Provide the [X, Y] coordinate of the cell's center where the given text is located.  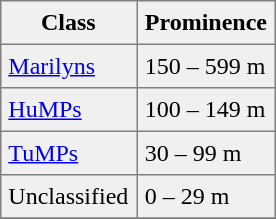
Prominence [206, 23]
30 – 99 m [206, 153]
Class [68, 23]
TuMPs [68, 153]
0 – 29 m [206, 197]
150 – 599 m [206, 66]
Marilyns [68, 66]
100 – 149 m [206, 110]
Unclassified [68, 197]
HuMPs [68, 110]
